Output the [x, y] coordinate of the center of the cell containing the given text.  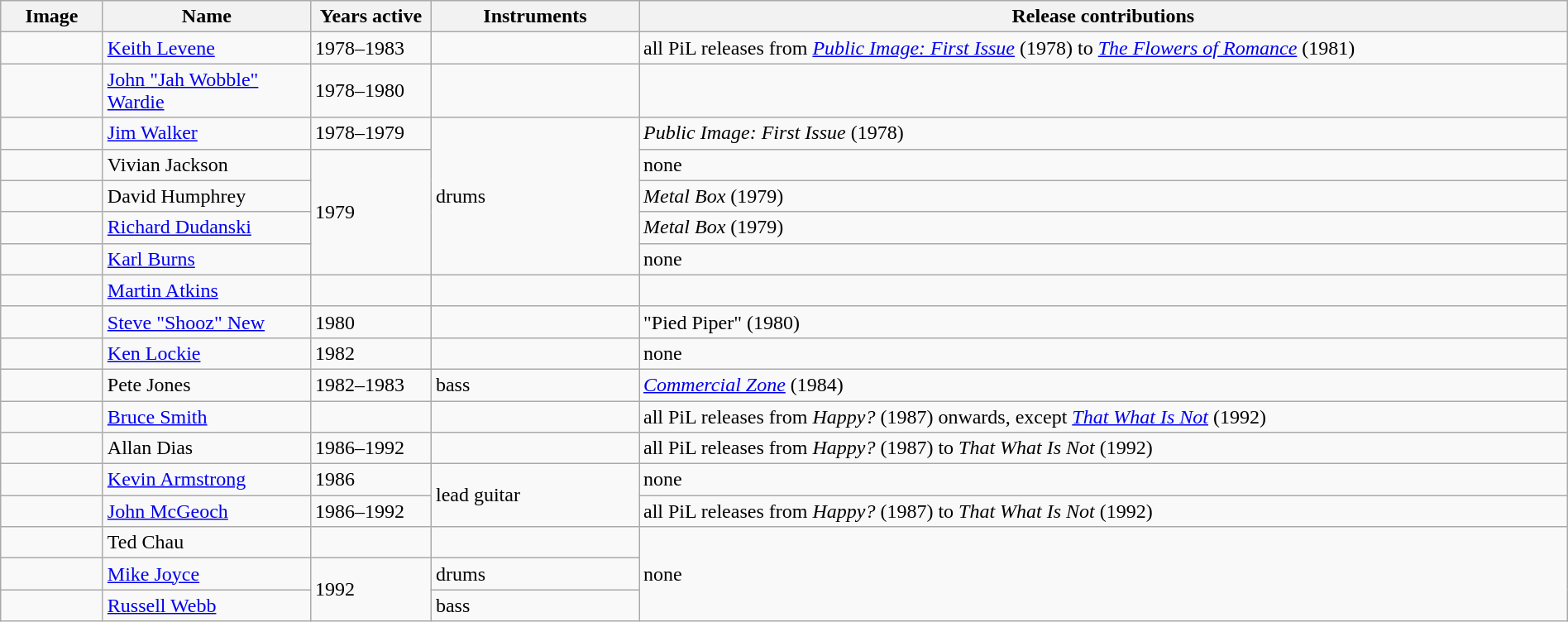
Image [52, 17]
1986 [370, 480]
John "Jah Wobble" Wardie [207, 91]
Russell Webb [207, 605]
Ted Chau [207, 543]
Keith Levene [207, 48]
Bruce Smith [207, 416]
Allan Dias [207, 448]
"Pied Piper" (1980) [1103, 322]
Richard Dudanski [207, 227]
Steve "Shooz" New [207, 322]
all PiL releases from Happy? (1987) onwards, except That What Is Not (1992) [1103, 416]
Public Image: First Issue (1978) [1103, 133]
1978–1979 [370, 133]
Commercial Zone (1984) [1103, 385]
Karl Burns [207, 259]
Vivian Jackson [207, 165]
Name [207, 17]
John McGeoch [207, 511]
1980 [370, 322]
Release contributions [1103, 17]
1982–1983 [370, 385]
1992 [370, 590]
Years active [370, 17]
David Humphrey [207, 196]
Pete Jones [207, 385]
lead guitar [534, 495]
Kevin Armstrong [207, 480]
Ken Lockie [207, 353]
1978–1980 [370, 91]
Martin Atkins [207, 290]
all PiL releases from Public Image: First Issue (1978) to The Flowers of Romance (1981) [1103, 48]
1979 [370, 212]
1982 [370, 353]
1978–1983 [370, 48]
Jim Walker [207, 133]
Instruments [534, 17]
Mike Joyce [207, 574]
